Locate the cell with the specified text and output its (x, y) center coordinate. 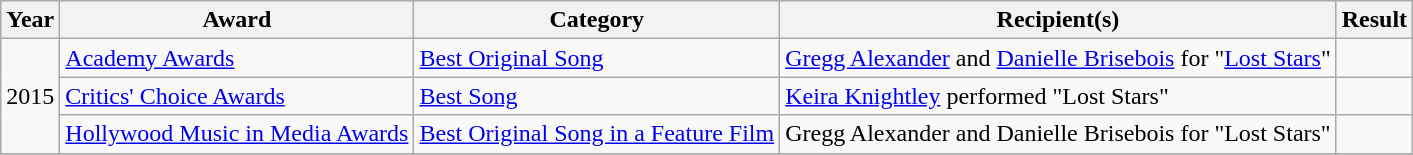
Category (597, 20)
Keira Knightley performed "Lost Stars" (1058, 96)
Best Original Song (597, 58)
Critics' Choice Awards (237, 96)
Hollywood Music in Media Awards (237, 134)
Academy Awards (237, 58)
Year (30, 20)
Recipient(s) (1058, 20)
2015 (30, 96)
Best Original Song in a Feature Film (597, 134)
Best Song (597, 96)
Award (237, 20)
Result (1374, 20)
